Identify which cell holds the provided text, then report its [x, y] central coordinate. 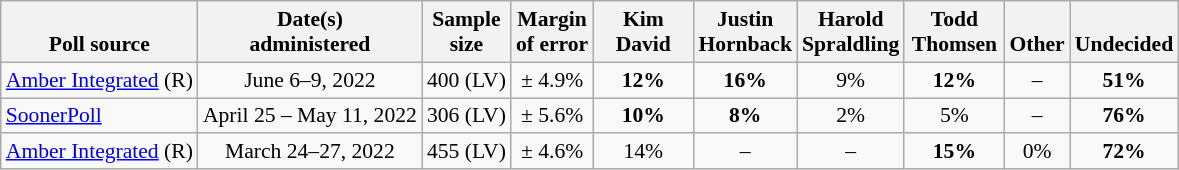
JustinHornback [745, 32]
400 (LV) [466, 80]
9% [850, 80]
76% [1124, 116]
March 24–27, 2022 [310, 152]
± 5.6% [552, 116]
14% [643, 152]
306 (LV) [466, 116]
Poll source [100, 32]
± 4.9% [552, 80]
72% [1124, 152]
KimDavid [643, 32]
8% [745, 116]
15% [954, 152]
± 4.6% [552, 152]
2% [850, 116]
51% [1124, 80]
April 25 – May 11, 2022 [310, 116]
Undecided [1124, 32]
SoonerPoll [100, 116]
455 (LV) [466, 152]
0% [1036, 152]
Date(s)administered [310, 32]
10% [643, 116]
HaroldSpraldling [850, 32]
Marginof error [552, 32]
Other [1036, 32]
June 6–9, 2022 [310, 80]
5% [954, 116]
Samplesize [466, 32]
ToddThomsen [954, 32]
16% [745, 80]
